Provide the (X, Y) coordinate of the cell's center where the given text is located.  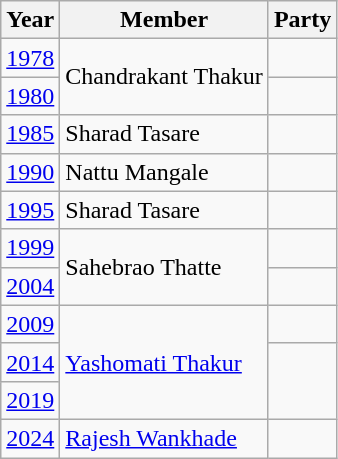
2004 (30, 286)
Chandrakant Thakur (164, 77)
2014 (30, 362)
2024 (30, 438)
2019 (30, 400)
Member (164, 20)
Yashomati Thakur (164, 362)
Rajesh Wankhade (164, 438)
1990 (30, 172)
1999 (30, 248)
Nattu Mangale (164, 172)
1980 (30, 96)
2009 (30, 324)
1985 (30, 134)
1995 (30, 210)
Party (302, 20)
Year (30, 20)
1978 (30, 58)
Sahebrao Thatte (164, 267)
